Pinpoint the cell where the given text exists, returning its (x, y) midpoint coordinate. 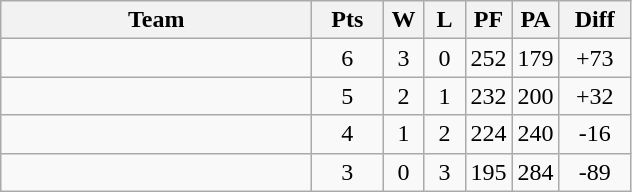
6 (348, 58)
PA (536, 20)
+32 (594, 96)
179 (536, 58)
L (444, 20)
252 (488, 58)
224 (488, 134)
240 (536, 134)
Diff (594, 20)
284 (536, 172)
-89 (594, 172)
PF (488, 20)
195 (488, 172)
Pts (348, 20)
+73 (594, 58)
W (404, 20)
200 (536, 96)
4 (348, 134)
Team (156, 20)
-16 (594, 134)
5 (348, 96)
232 (488, 96)
